For the text-containing cell, return its midpoint in [x, y] coordinate format. 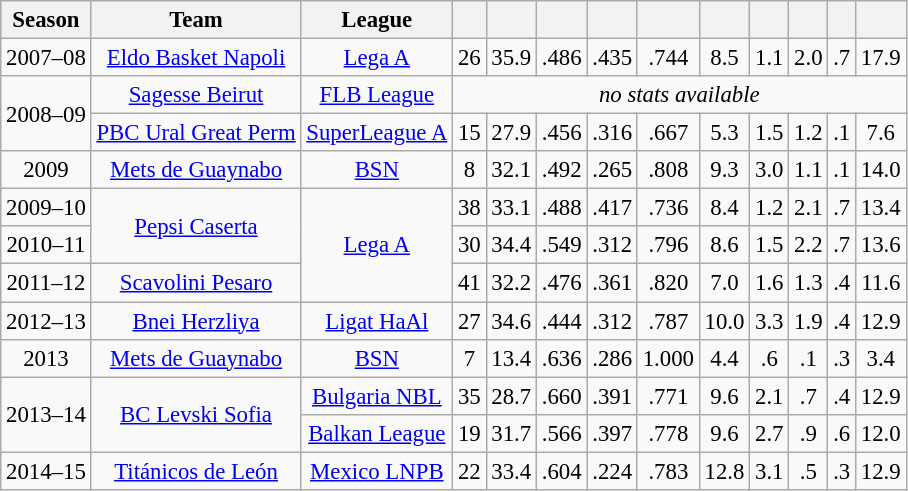
.771 [668, 396]
12.8 [724, 471]
Pepsi Caserta [196, 226]
Balkan League [377, 433]
7 [470, 358]
.604 [561, 471]
5.3 [724, 133]
.435 [612, 58]
3.0 [770, 170]
no stats available [680, 95]
.808 [668, 170]
32.1 [511, 170]
.488 [561, 208]
2007–08 [46, 58]
.736 [668, 208]
33.4 [511, 471]
Bnei Herzliya [196, 321]
.778 [668, 433]
38 [470, 208]
3.3 [770, 321]
Scavolini Pesaro [196, 283]
.9 [808, 433]
13.6 [881, 245]
33.1 [511, 208]
.787 [668, 321]
Ligat HaAl [377, 321]
7.0 [724, 283]
8 [470, 170]
35.9 [511, 58]
27 [470, 321]
Mexico LNPB [377, 471]
32.2 [511, 283]
Bulgaria NBL [377, 396]
.456 [561, 133]
SuperLeague A [377, 133]
19 [470, 433]
2014–15 [46, 471]
9.3 [724, 170]
.316 [612, 133]
.361 [612, 283]
2009 [46, 170]
PBC Ural Great Perm [196, 133]
17.9 [881, 58]
35 [470, 396]
.224 [612, 471]
31.7 [511, 433]
.667 [668, 133]
.566 [561, 433]
Season [46, 20]
.265 [612, 170]
8.4 [724, 208]
.820 [668, 283]
1.3 [808, 283]
.391 [612, 396]
.5 [808, 471]
2013–14 [46, 414]
2009–10 [46, 208]
2.2 [808, 245]
10.0 [724, 321]
3.1 [770, 471]
22 [470, 471]
41 [470, 283]
28.7 [511, 396]
.286 [612, 358]
League [377, 20]
2010–11 [46, 245]
FLB League [377, 95]
BC Levski Sofia [196, 414]
1.6 [770, 283]
7.6 [881, 133]
Sagesse Beirut [196, 95]
.444 [561, 321]
.397 [612, 433]
Titánicos de León [196, 471]
.796 [668, 245]
15 [470, 133]
14.0 [881, 170]
2008–09 [46, 114]
.492 [561, 170]
2013 [46, 358]
.486 [561, 58]
30 [470, 245]
Team [196, 20]
Eldo Basket Napoli [196, 58]
26 [470, 58]
.636 [561, 358]
1.000 [668, 358]
2.7 [770, 433]
.549 [561, 245]
.660 [561, 396]
1.9 [808, 321]
8.5 [724, 58]
.476 [561, 283]
12.0 [881, 433]
34.6 [511, 321]
.744 [668, 58]
27.9 [511, 133]
3.4 [881, 358]
2.0 [808, 58]
8.6 [724, 245]
.783 [668, 471]
11.6 [881, 283]
34.4 [511, 245]
4.4 [724, 358]
2012–13 [46, 321]
2011–12 [46, 283]
.417 [612, 208]
